From the cell containing the given text, extract its center point as [x, y] coordinate. 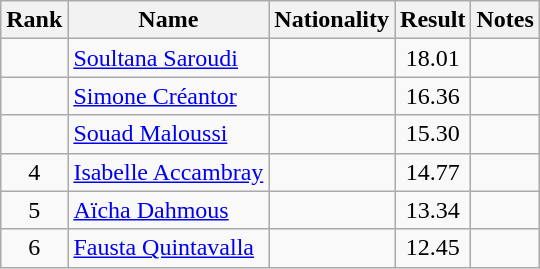
Simone Créantor [168, 96]
Isabelle Accambray [168, 172]
Aïcha Dahmous [168, 210]
13.34 [433, 210]
Fausta Quintavalla [168, 248]
Souad Maloussi [168, 134]
15.30 [433, 134]
Soultana Saroudi [168, 58]
Result [433, 20]
16.36 [433, 96]
18.01 [433, 58]
12.45 [433, 248]
Notes [505, 20]
4 [34, 172]
Nationality [332, 20]
6 [34, 248]
Name [168, 20]
Rank [34, 20]
5 [34, 210]
14.77 [433, 172]
